Locate the cell with the specified text and output its (X, Y) center coordinate. 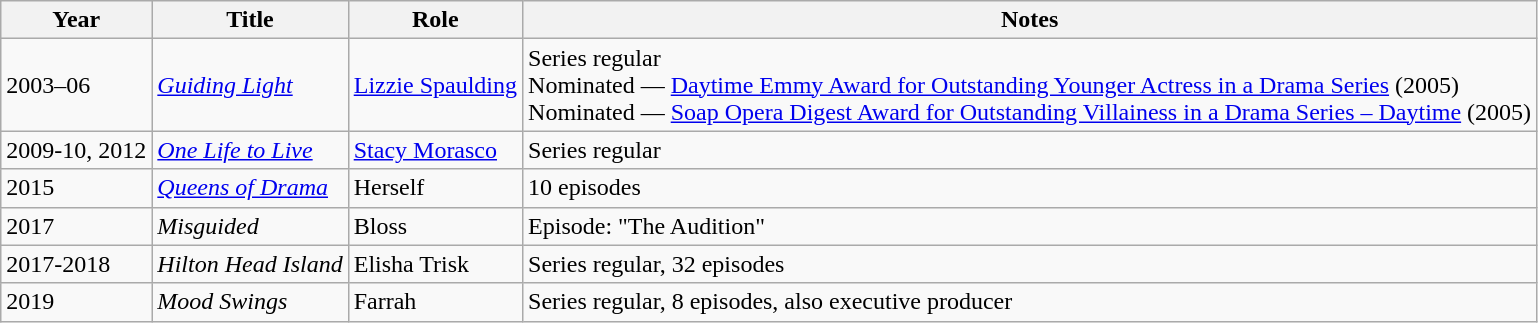
Episode: "The Audition" (1030, 226)
Hilton Head Island (250, 264)
Series regular, 32 episodes (1030, 264)
2017-2018 (76, 264)
Stacy Morasco (435, 150)
Title (250, 20)
2003–06 (76, 85)
Notes (1030, 20)
Herself (435, 188)
One Life to Live (250, 150)
2009-10, 2012 (76, 150)
Role (435, 20)
Mood Swings (250, 302)
10 episodes (1030, 188)
Lizzie Spaulding (435, 85)
2019 (76, 302)
2017 (76, 226)
Bloss (435, 226)
Queens of Drama (250, 188)
2015 (76, 188)
Series regular, 8 episodes, also executive producer (1030, 302)
Elisha Trisk (435, 264)
Series regular (1030, 150)
Year (76, 20)
Misguided (250, 226)
Guiding Light (250, 85)
Farrah (435, 302)
